Return the (X, Y) coordinate for the center point of the cell that contains the specified text.  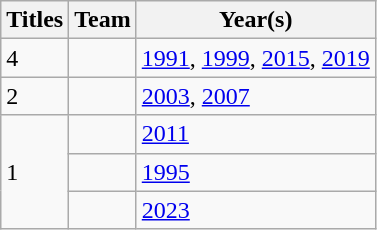
4 (35, 58)
2023 (256, 210)
2003, 2007 (256, 96)
2011 (256, 134)
1 (35, 172)
1991, 1999, 2015, 2019 (256, 58)
1995 (256, 172)
2 (35, 96)
Team (103, 20)
Year(s) (256, 20)
Titles (35, 20)
